From the cell containing the given text, extract its center point as [x, y] coordinate. 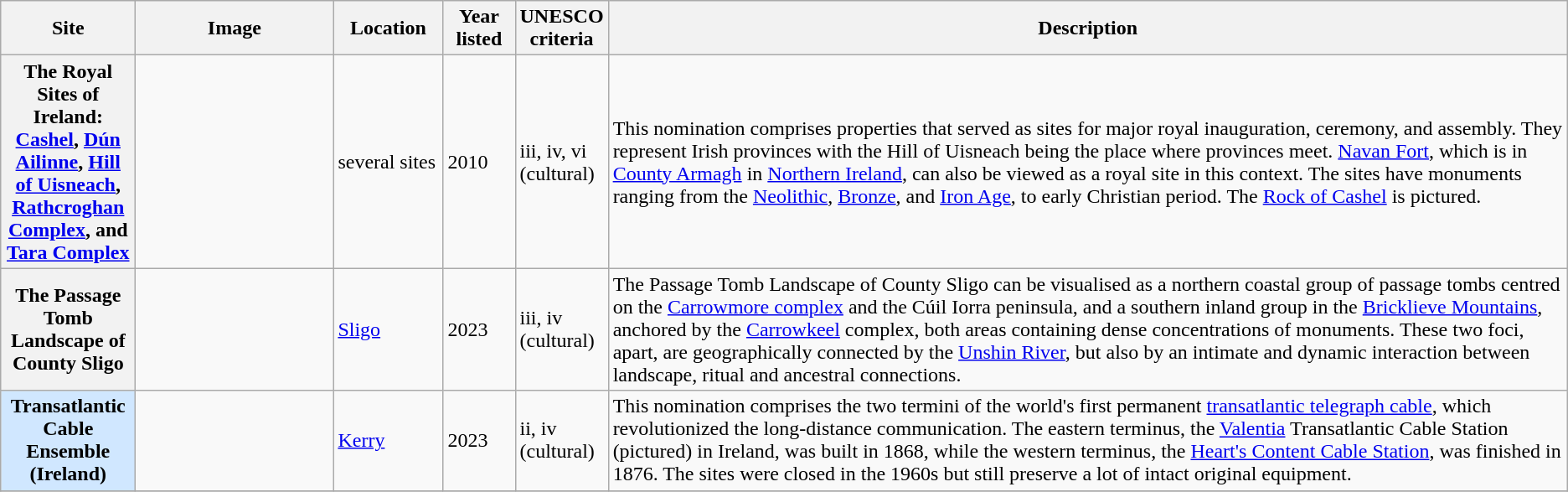
Description [1087, 28]
Image [235, 28]
iii, iv (cultural) [561, 329]
2010 [479, 162]
Year listed [479, 28]
The Royal Sites of Ireland: Cashel, Dún Ailinne, Hill of Uisneach, Rathcroghan Complex, and Tara Complex [69, 162]
Sligo [389, 329]
UNESCO criteria [561, 28]
The Passage Tomb Landscape of County Sligo [69, 329]
Transatlantic Cable Ensemble (Ireland) [69, 441]
Kerry [389, 441]
ii, iv (cultural) [561, 441]
several sites [389, 162]
Location [389, 28]
iii, iv, vi (cultural) [561, 162]
Site [69, 28]
